Find where the given text appears and provide that cell's center as (X, Y) coordinate. 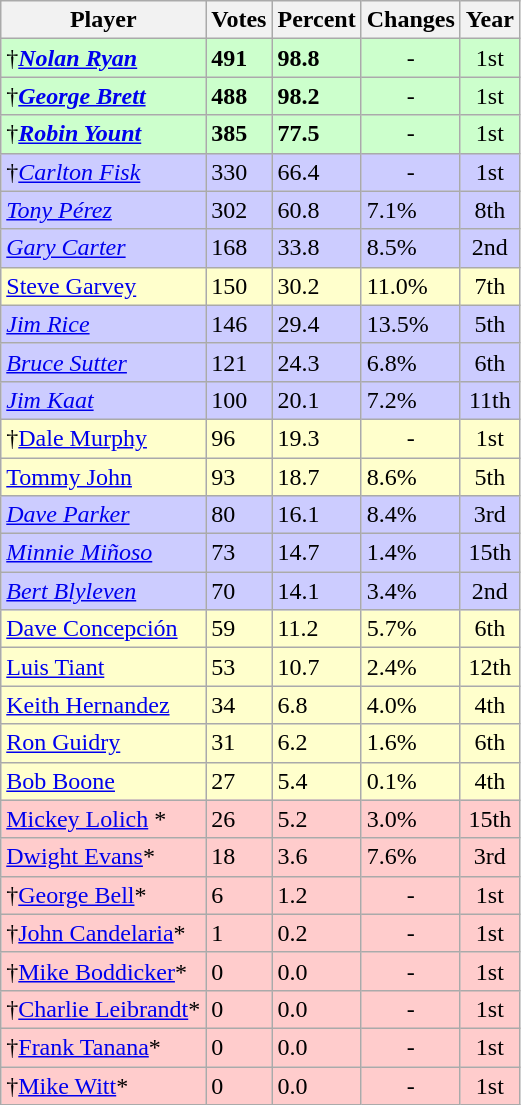
66.4 (316, 172)
Ron Guidry (104, 743)
330 (239, 172)
14.7 (316, 553)
Tommy John (104, 477)
Gary Carter (104, 248)
8.4% (410, 515)
8.6% (410, 477)
12th (490, 667)
Steve Garvey (104, 286)
1.6% (410, 743)
100 (239, 400)
16.1 (316, 515)
†Frank Tanana* (104, 1047)
1.2 (316, 895)
20.1 (316, 400)
385 (239, 134)
Tony Pérez (104, 210)
†Dale Murphy (104, 438)
8.5% (410, 248)
491 (239, 58)
Dave Concepción (104, 629)
59 (239, 629)
121 (239, 362)
8th (490, 210)
†Mike Boddicker* (104, 971)
7.2% (410, 400)
7.6% (410, 857)
3.4% (410, 591)
6.8 (316, 705)
18 (239, 857)
5.7% (410, 629)
0.2 (316, 933)
†John Candelaria* (104, 933)
96 (239, 438)
Luis Tiant (104, 667)
73 (239, 553)
30.2 (316, 286)
19.3 (316, 438)
93 (239, 477)
†Charlie Leibrandt* (104, 1009)
†Carlton Fisk (104, 172)
13.5% (410, 324)
53 (239, 667)
27 (239, 781)
488 (239, 96)
70 (239, 591)
0.1% (410, 781)
Jim Rice (104, 324)
11th (490, 400)
26 (239, 819)
98.8 (316, 58)
Keith Hernandez (104, 705)
4.0% (410, 705)
34 (239, 705)
6.2 (316, 743)
11.2 (316, 629)
†George Brett (104, 96)
80 (239, 515)
Percent (316, 20)
2.4% (410, 667)
302 (239, 210)
3.0% (410, 819)
14.1 (316, 591)
Year (490, 20)
†George Bell* (104, 895)
Player (104, 20)
6 (239, 895)
Bob Boone (104, 781)
77.5 (316, 134)
Mickey Lolich * (104, 819)
150 (239, 286)
†Robin Yount (104, 134)
Bruce Sutter (104, 362)
146 (239, 324)
6.8% (410, 362)
Minnie Miñoso (104, 553)
3.6 (316, 857)
Dave Parker (104, 515)
11.0% (410, 286)
1.4% (410, 553)
7th (490, 286)
5.4 (316, 781)
98.2 (316, 96)
10.7 (316, 667)
18.7 (316, 477)
33.8 (316, 248)
†Mike Witt* (104, 1085)
1 (239, 933)
†Nolan Ryan (104, 58)
29.4 (316, 324)
24.3 (316, 362)
168 (239, 248)
Jim Kaat (104, 400)
7.1% (410, 210)
5.2 (316, 819)
Bert Blyleven (104, 591)
60.8 (316, 210)
Votes (239, 20)
Dwight Evans* (104, 857)
Changes (410, 20)
31 (239, 743)
